Scan for the cell matching the given text and deliver its (X, Y) coordinate at center. 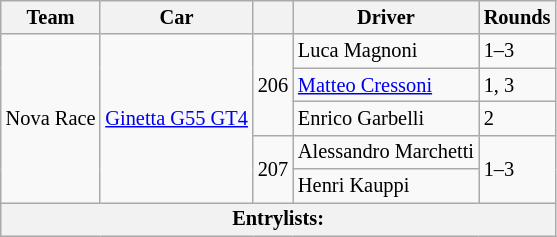
207 (273, 168)
Matteo Cressoni (386, 85)
Driver (386, 17)
Entrylists: (278, 219)
Henri Kauppi (386, 186)
2 (518, 118)
Team (51, 17)
206 (273, 84)
Enrico Garbelli (386, 118)
Nova Race (51, 118)
Car (176, 17)
Rounds (518, 17)
1, 3 (518, 85)
Ginetta G55 GT4 (176, 118)
Luca Magnoni (386, 51)
Alessandro Marchetti (386, 152)
